Output the [x, y] coordinate of the center of the cell containing the given text.  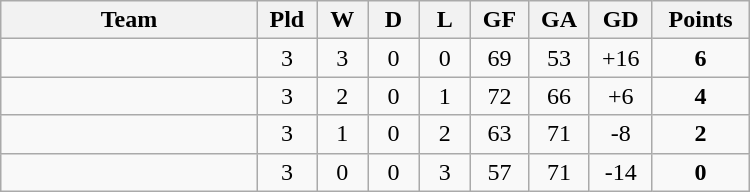
69 [499, 58]
72 [499, 96]
+16 [620, 58]
-14 [620, 172]
66 [560, 96]
GD [620, 20]
GF [499, 20]
53 [560, 58]
4 [700, 96]
GA [560, 20]
Pld [287, 20]
D [394, 20]
6 [700, 58]
L [444, 20]
57 [499, 172]
W [342, 20]
Points [700, 20]
+6 [620, 96]
Team [129, 20]
63 [499, 134]
-8 [620, 134]
